Output the (x, y) coordinate of the center of the cell containing the given text.  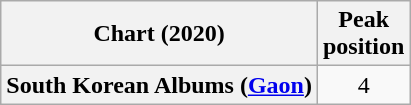
4 (363, 85)
South Korean Albums (Gaon) (160, 85)
Chart (2020) (160, 34)
Peakposition (363, 34)
